Provide the [X, Y] coordinate of the cell's center where the given text is located.  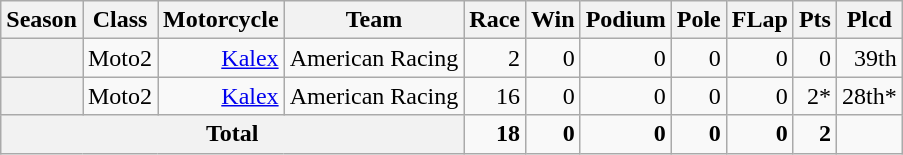
Motorcycle [222, 20]
39th [869, 58]
Pole [698, 20]
Season [42, 20]
18 [495, 134]
Plcd [869, 20]
Team [374, 20]
Win [554, 20]
Total [232, 134]
16 [495, 96]
FLap [760, 20]
28th* [869, 96]
Pts [814, 20]
Podium [626, 20]
Race [495, 20]
2* [814, 96]
Class [120, 20]
